For the text-containing cell, return its midpoint in [X, Y] coordinate format. 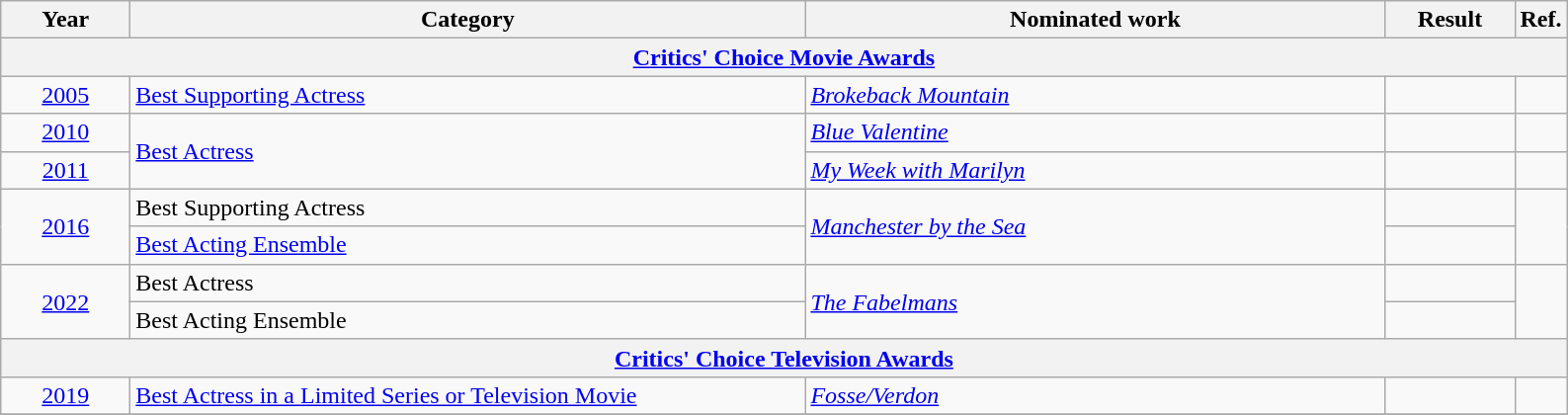
2022 [65, 301]
Best Actress in a Limited Series or Television Movie [468, 395]
Fosse/Verdon [1095, 395]
2019 [65, 395]
Critics' Choice Movie Awards [784, 57]
Ref. [1541, 20]
2011 [65, 170]
Result [1450, 20]
Nominated work [1095, 20]
2016 [65, 226]
Critics' Choice Television Awards [784, 358]
Blue Valentine [1095, 132]
Brokeback Mountain [1095, 95]
The Fabelmans [1095, 301]
Category [468, 20]
My Week with Marilyn [1095, 170]
Manchester by the Sea [1095, 226]
2005 [65, 95]
2010 [65, 132]
Year [65, 20]
